Identify which cell holds the provided text, then report its [X, Y] central coordinate. 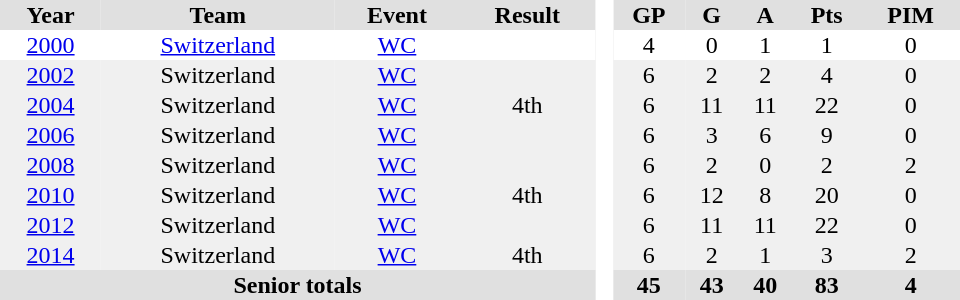
Result [527, 15]
43 [712, 285]
2002 [50, 75]
2006 [50, 135]
9 [826, 135]
2004 [50, 105]
A [765, 15]
8 [765, 195]
Pts [826, 15]
12 [712, 195]
2014 [50, 255]
2012 [50, 225]
Year [50, 15]
83 [826, 285]
Team [218, 15]
GP [649, 15]
G [712, 15]
2000 [50, 45]
Senior totals [298, 285]
PIM [910, 15]
40 [765, 285]
2010 [50, 195]
2008 [50, 165]
20 [826, 195]
45 [649, 285]
Event [396, 15]
